Output the (x, y) coordinate of the center of the cell containing the given text.  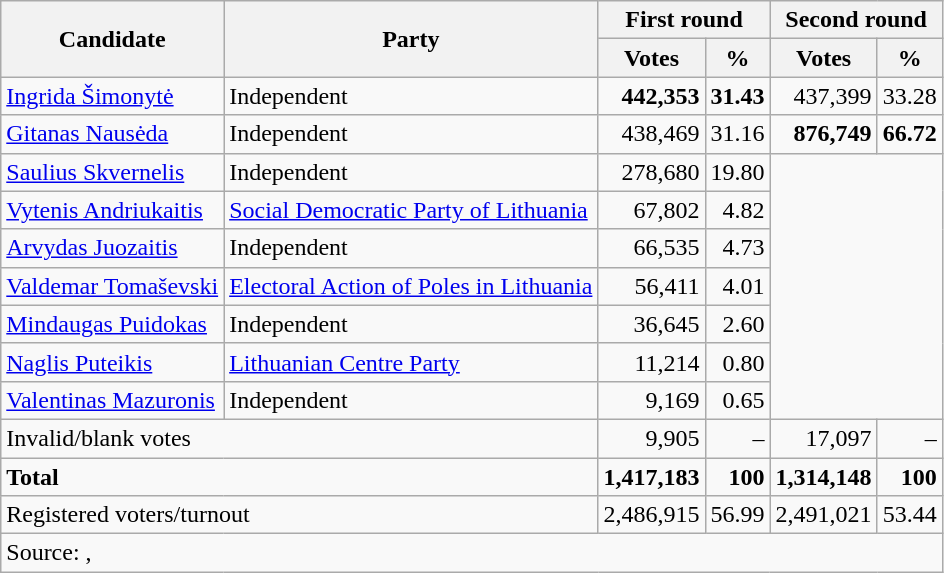
Electoral Action of Poles in Lithuania (411, 286)
9,905 (652, 438)
4.01 (738, 286)
36,645 (652, 324)
31.16 (738, 134)
Arvydas Juozaitis (112, 248)
Source: , (472, 553)
Valdemar Tomaševski (112, 286)
Gitanas Nausėda (112, 134)
442,353 (652, 96)
66.72 (910, 134)
Vytenis Andriukaitis (112, 210)
56,411 (652, 286)
Lithuanian Centre Party (411, 362)
53.44 (910, 515)
Candidate (112, 39)
876,749 (824, 134)
Saulius Skvernelis (112, 172)
2.60 (738, 324)
2,491,021 (824, 515)
278,680 (652, 172)
1,314,148 (824, 477)
0.80 (738, 362)
Social Democratic Party of Lithuania (411, 210)
67,802 (652, 210)
19.80 (738, 172)
17,097 (824, 438)
Party (411, 39)
66,535 (652, 248)
11,214 (652, 362)
Ingrida Šimonytė (112, 96)
2,486,915 (652, 515)
Mindaugas Puidokas (112, 324)
0.65 (738, 400)
4.82 (738, 210)
Valentinas Mazuronis (112, 400)
Total (300, 477)
33.28 (910, 96)
Naglis Puteikis (112, 362)
Invalid/blank votes (300, 438)
31.43 (738, 96)
1,417,183 (652, 477)
Second round (856, 20)
9,169 (652, 400)
Registered voters/turnout (300, 515)
4.73 (738, 248)
437,399 (824, 96)
438,469 (652, 134)
56.99 (738, 515)
First round (684, 20)
